From the cell containing the given text, extract its center point as [X, Y] coordinate. 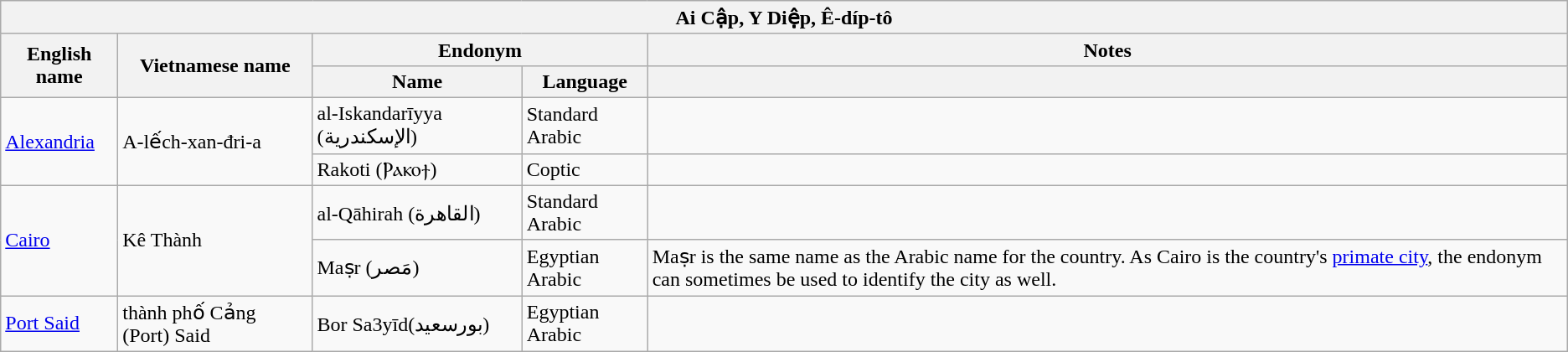
al-Qāhirah (القاهرة‎) [417, 213]
Language [585, 81]
Ai Cập, Y Diệp, Ê-díp-tô [784, 18]
Endonym [480, 49]
Vietnamese name [215, 65]
Port Said [59, 324]
Name [417, 81]
Cairo [59, 241]
Alexandria [59, 141]
Bor Sa3yīd(بورسعيد) [417, 324]
Maṣr (مَصر) [417, 268]
thành phố Cảng (Port) Said [215, 324]
Rakoti (Ⲣⲁⲕⲟϯ) [417, 169]
Coptic [585, 169]
Kê Thành [215, 241]
English name [59, 65]
A-lếch-xan-đri-a [215, 141]
Notes [1107, 49]
al-Iskandarīyya (الإسكندرية) [417, 126]
